Search for the cell housing the specified text and yield its (x, y) center coordinate. 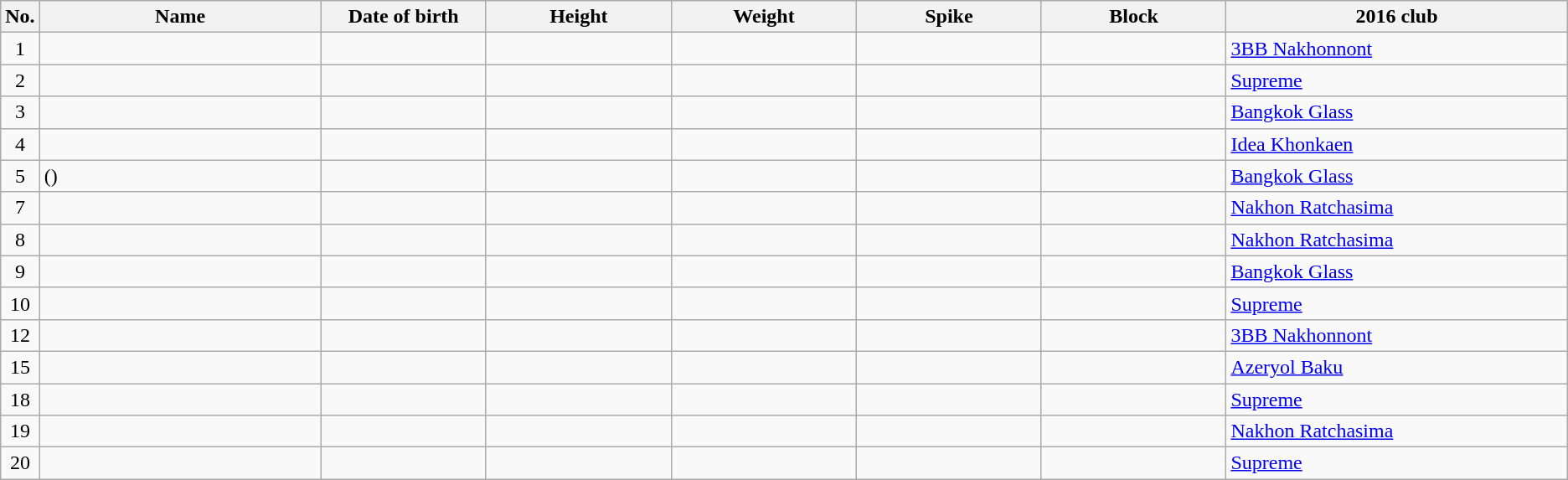
20 (20, 463)
18 (20, 400)
Name (180, 17)
9 (20, 271)
12 (20, 335)
1 (20, 49)
10 (20, 303)
() (180, 176)
Block (1134, 17)
15 (20, 367)
2 (20, 80)
No. (20, 17)
Azeryol Baku (1397, 367)
19 (20, 431)
Idea Khonkaen (1397, 144)
7 (20, 208)
2016 club (1397, 17)
5 (20, 176)
8 (20, 240)
3 (20, 112)
Height (578, 17)
Date of birth (404, 17)
4 (20, 144)
Spike (950, 17)
Weight (764, 17)
